Search for the cell housing the specified text and yield its (X, Y) center coordinate. 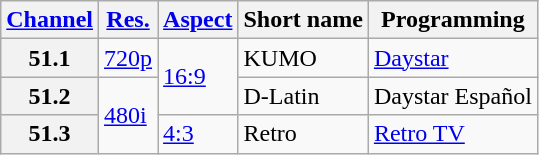
Daystar Español (452, 96)
Programming (452, 20)
480i (128, 115)
D-Latin (303, 96)
51.3 (50, 134)
Retro TV (452, 134)
51.2 (50, 96)
16:9 (198, 77)
Aspect (198, 20)
51.1 (50, 58)
Retro (303, 134)
Res. (128, 20)
720p (128, 58)
KUMO (303, 58)
Channel (50, 20)
Daystar (452, 58)
4:3 (198, 134)
Short name (303, 20)
